Return the (X, Y) coordinate for the center point of the cell that contains the specified text.  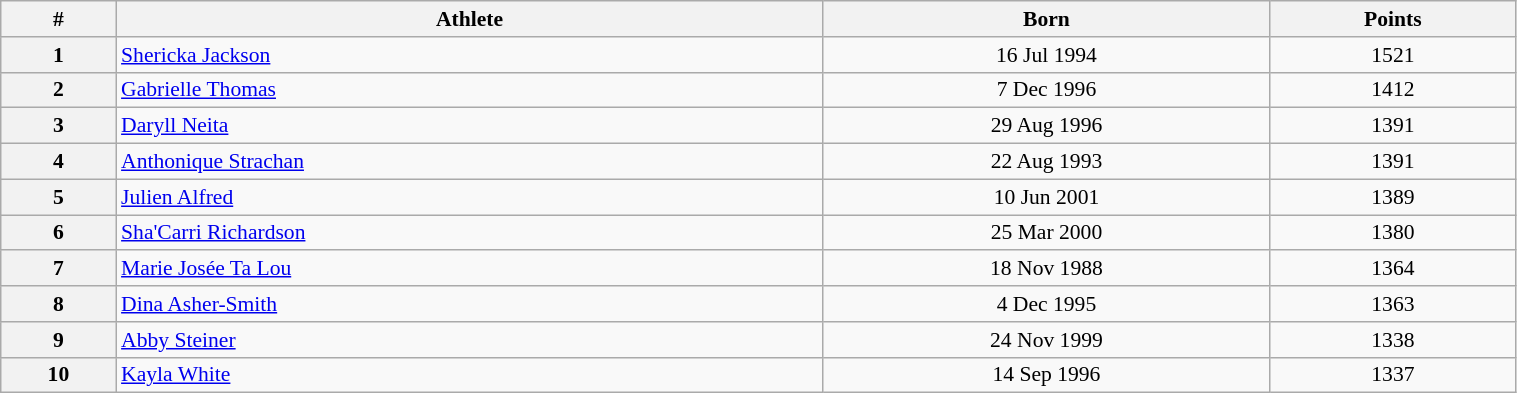
Julien Alfred (470, 197)
29 Aug 1996 (1046, 126)
3 (58, 126)
1521 (1393, 55)
Points (1393, 19)
4 (58, 162)
Abby Steiner (470, 340)
1 (58, 55)
1412 (1393, 90)
1363 (1393, 304)
18 Nov 1988 (1046, 269)
1364 (1393, 269)
14 Sep 1996 (1046, 375)
2 (58, 90)
Kayla White (470, 375)
25 Mar 2000 (1046, 233)
5 (58, 197)
6 (58, 233)
Sha'Carri Richardson (470, 233)
# (58, 19)
4 Dec 1995 (1046, 304)
Shericka Jackson (470, 55)
22 Aug 1993 (1046, 162)
7 (58, 269)
Born (1046, 19)
1337 (1393, 375)
10 (58, 375)
1389 (1393, 197)
16 Jul 1994 (1046, 55)
9 (58, 340)
8 (58, 304)
10 Jun 2001 (1046, 197)
Athlete (470, 19)
Anthonique Strachan (470, 162)
1338 (1393, 340)
1380 (1393, 233)
Daryll Neita (470, 126)
Marie Josée Ta Lou (470, 269)
Dina Asher-Smith (470, 304)
7 Dec 1996 (1046, 90)
Gabrielle Thomas (470, 90)
24 Nov 1999 (1046, 340)
